Determine the (X, Y) coordinate at the center of the cell enclosing the given text.  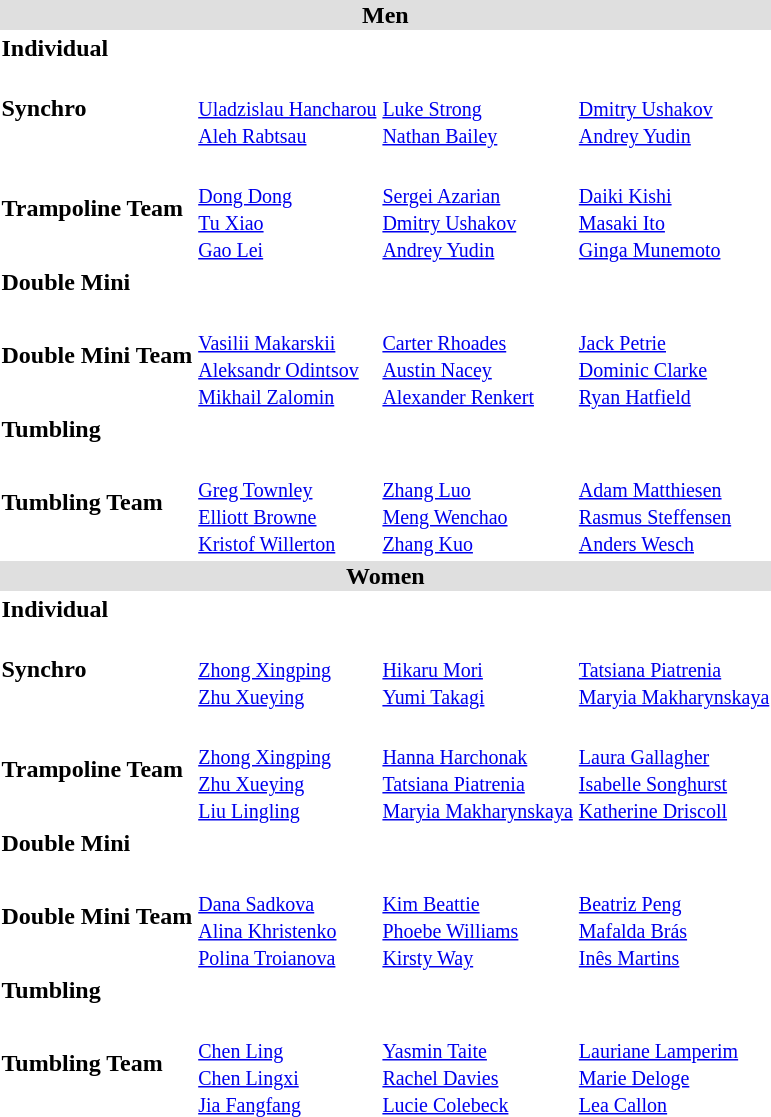
Sergei AzarianDmitry UshakovAndrey Yudin (478, 208)
Adam MatthiesenRasmus SteffensenAnders Wesch (674, 502)
Dana SadkovaAlina KhristenkoPolina Troianova (288, 916)
Carter RhoadesAustin NaceyAlexander Renkert (478, 356)
Kim BeattiePhoebe WilliamsKirsty Way (478, 916)
Uladzislau HancharouAleh Rabtsau (288, 108)
Hikaru MoriYumi Takagi (478, 669)
Greg TownleyElliott BrowneKristof Willerton (288, 502)
Dmitry UshakovAndrey Yudin (674, 108)
Laura GallagherIsabelle SonghurstKatherine Driscoll (674, 770)
Daiki KishiMasaki ItoGinga Munemoto (674, 208)
Vasilii MakarskiiAleksandr OdintsovMikhail Zalomin (288, 356)
Tumbling Team (97, 502)
Luke StrongNathan Bailey (478, 108)
Zhong XingpingZhu XueyingLiu Lingling (288, 770)
Zhong XingpingZhu Xueying (288, 669)
Hanna HarchonakTatsiana PiatreniaMaryia Makharynskaya (478, 770)
Beatriz PengMafalda BrásInês Martins (674, 916)
Tatsiana PiatreniaMaryia Makharynskaya (674, 669)
Jack PetrieDominic ClarkeRyan Hatfield (674, 356)
Men (386, 15)
Dong DongTu XiaoGao Lei (288, 208)
Zhang LuoMeng WenchaoZhang Kuo (478, 502)
Women (386, 576)
